Provide the (x, y) coordinate of the cell's center where the given text is located.  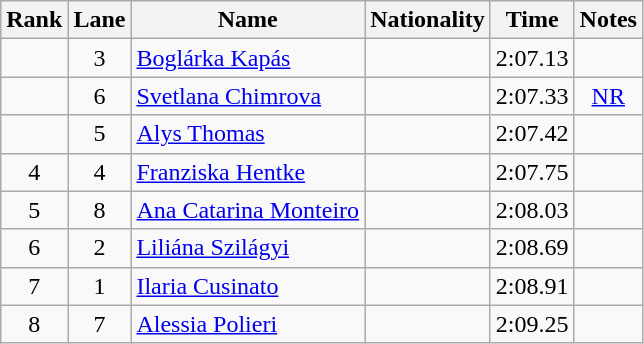
2:09.25 (532, 324)
Svetlana Chimrova (248, 96)
Ilaria Cusinato (248, 286)
Franziska Hentke (248, 172)
3 (100, 58)
Ana Catarina Monteiro (248, 210)
2:07.33 (532, 96)
2:07.75 (532, 172)
Rank (34, 20)
1 (100, 286)
Notes (608, 20)
Lane (100, 20)
Boglárka Kapás (248, 58)
2:08.91 (532, 286)
2:07.13 (532, 58)
2:07.42 (532, 134)
NR (608, 96)
2 (100, 248)
Alys Thomas (248, 134)
Time (532, 20)
Nationality (428, 20)
2:08.69 (532, 248)
Liliána Szilágyi (248, 248)
2:08.03 (532, 210)
Name (248, 20)
Alessia Polieri (248, 324)
